For the text-containing cell, return its midpoint in [x, y] coordinate format. 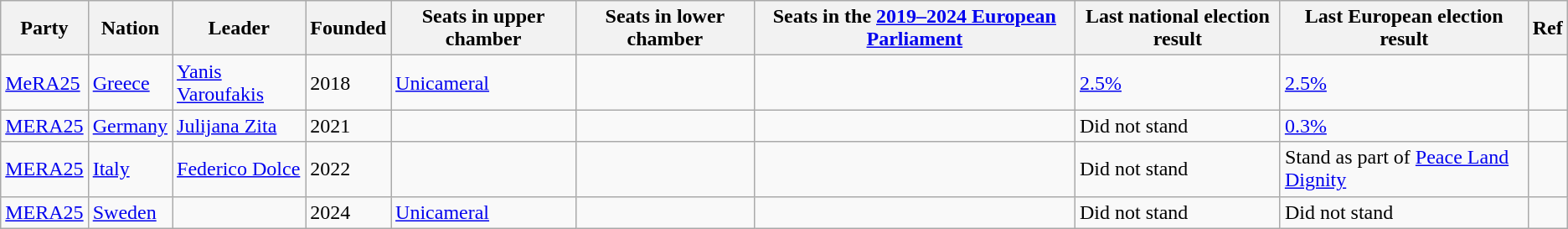
Stand as part of Peace Land Dignity [1404, 169]
Last national election result [1178, 29]
Sweden [130, 212]
Leader [240, 29]
2018 [348, 82]
Party [44, 29]
Founded [348, 29]
Yanis Varoufakis [240, 82]
Greece [130, 82]
Last European election result [1404, 29]
Julijana Zita [240, 126]
Seats in lower chamber [665, 29]
Germany [130, 126]
0.3% [1404, 126]
Ref [1548, 29]
2022 [348, 169]
Seats in the 2019–2024 European Parliament [915, 29]
2024 [348, 212]
Italy [130, 169]
2021 [348, 126]
Seats in upper chamber [484, 29]
Nation [130, 29]
MeRA25 [44, 82]
Federico Dolce [240, 169]
